Output the [x, y] coordinate of the center of the cell containing the given text.  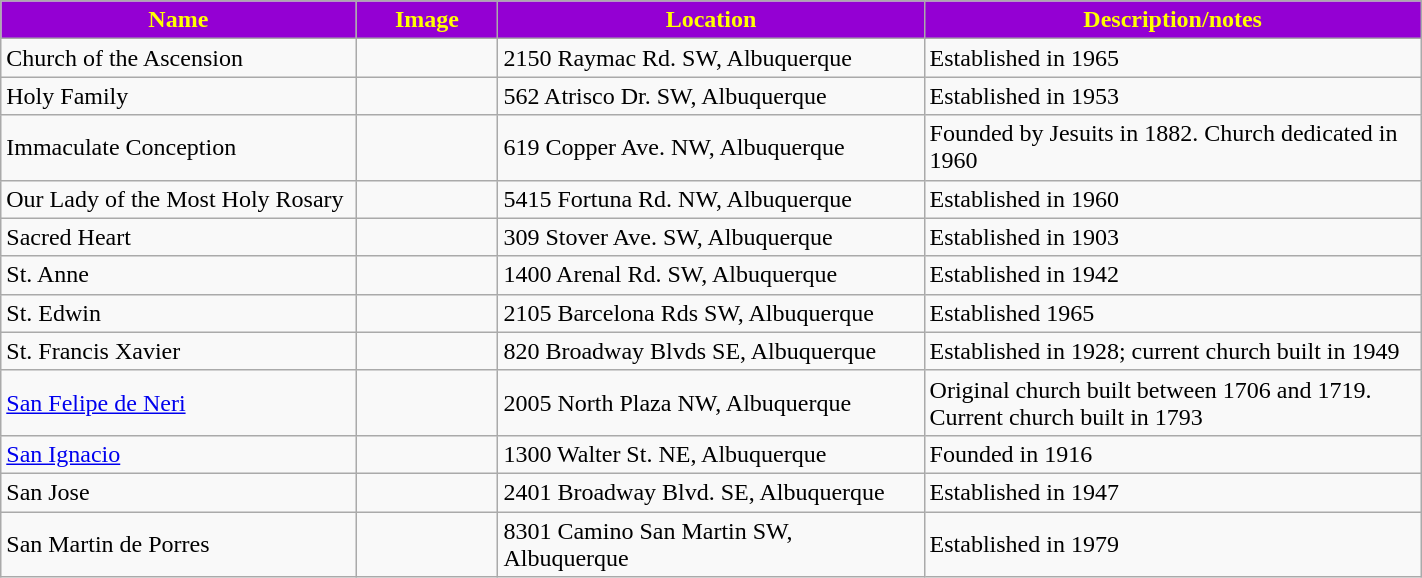
Image [427, 20]
San Felipe de Neri [178, 402]
Original church built between 1706 and 1719. Current church built in 1793 [1172, 402]
820 Broadway Blvds SE, Albuquerque [711, 351]
Established in 1942 [1172, 275]
San Martin de Porres [178, 544]
Established 1965 [1172, 313]
San Ignacio [178, 454]
Established in 1903 [1172, 237]
Founded by Jesuits in 1882. Church dedicated in 1960 [1172, 148]
Founded in 1916 [1172, 454]
Sacred Heart [178, 237]
Holy Family [178, 96]
Our Lady of the Most Holy Rosary [178, 199]
Name [178, 20]
309 Stover Ave. SW, Albuquerque [711, 237]
Established in 1965 [1172, 58]
Established in 1928; current church built in 1949 [1172, 351]
8301 Camino San Martin SW, Albuquerque [711, 544]
San Jose [178, 492]
Church of the Ascension [178, 58]
Established in 1947 [1172, 492]
St. Francis Xavier [178, 351]
St. Edwin [178, 313]
Established in 1979 [1172, 544]
Immaculate Conception [178, 148]
Description/notes [1172, 20]
Established in 1960 [1172, 199]
2150 Raymac Rd. SW, Albuquerque [711, 58]
619 Copper Ave. NW, Albuquerque [711, 148]
5415 Fortuna Rd. NW, Albuquerque [711, 199]
562 Atrisco Dr. SW, Albuquerque [711, 96]
1400 Arenal Rd. SW, Albuquerque [711, 275]
1300 Walter St. NE, Albuquerque [711, 454]
2005 North Plaza NW, Albuquerque [711, 402]
Established in 1953 [1172, 96]
Location [711, 20]
2401 Broadway Blvd. SE, Albuquerque [711, 492]
St. Anne [178, 275]
2105 Barcelona Rds SW, Albuquerque [711, 313]
